Pinpoint the cell where the given text exists, returning its (x, y) midpoint coordinate. 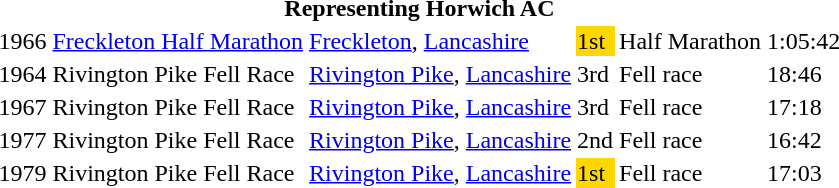
2nd (596, 140)
Half Marathon (690, 41)
Freckleton Half Marathon (178, 41)
Freckleton, Lancashire (440, 41)
